Scan for the cell matching the given text and deliver its (X, Y) coordinate at center. 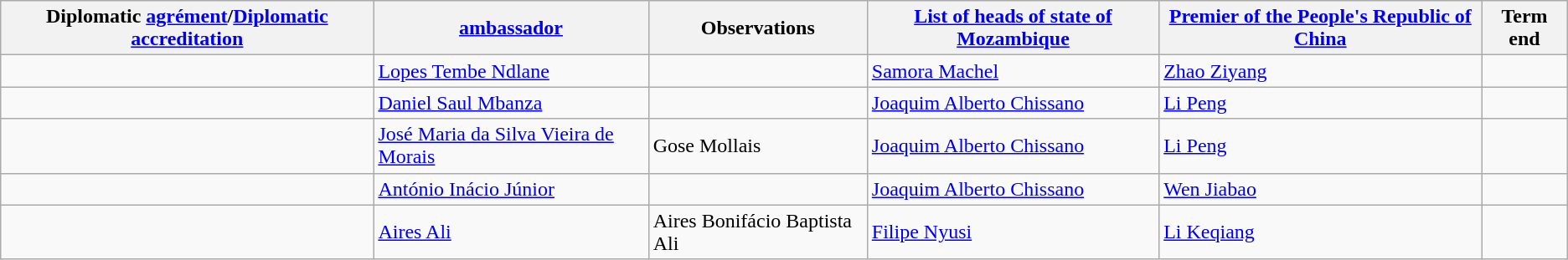
Gose Mollais (757, 145)
José Maria da Silva Vieira de Morais (511, 145)
Term end (1524, 28)
Aires Ali (511, 232)
Daniel Saul Mbanza (511, 103)
Li Keqiang (1320, 232)
ambassador (511, 28)
List of heads of state of Mozambique (1013, 28)
Wen Jiabao (1320, 189)
Filipe Nyusi (1013, 232)
António Inácio Júnior (511, 189)
Premier of the People's Republic of China (1320, 28)
Aires Bonifácio Baptista Ali (757, 232)
Observations (757, 28)
Zhao Ziyang (1320, 71)
Diplomatic agrément/Diplomatic accreditation (188, 28)
Lopes Tembe Ndlane (511, 71)
Samora Machel (1013, 71)
